Find where the given text appears and provide that cell's center as (X, Y) coordinate. 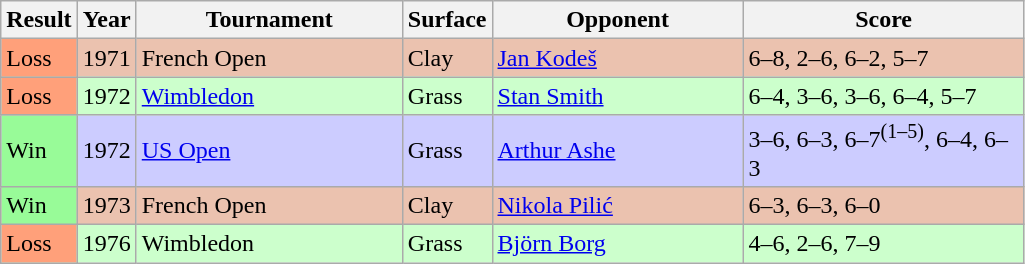
1976 (106, 244)
US Open (269, 151)
6–8, 2–6, 6–2, 5–7 (884, 58)
Jan Kodeš (618, 58)
Stan Smith (618, 96)
Surface (447, 20)
Year (106, 20)
Nikola Pilić (618, 205)
4–6, 2–6, 7–9 (884, 244)
Arthur Ashe (618, 151)
6–4, 3–6, 3–6, 6–4, 5–7 (884, 96)
6–3, 6–3, 6–0 (884, 205)
1973 (106, 205)
Tournament (269, 20)
Björn Borg (618, 244)
3–6, 6–3, 6–7(1–5), 6–4, 6–3 (884, 151)
Result (39, 20)
Score (884, 20)
Opponent (618, 20)
1971 (106, 58)
